Determine the (X, Y) coordinate at the center of the cell enclosing the given text.  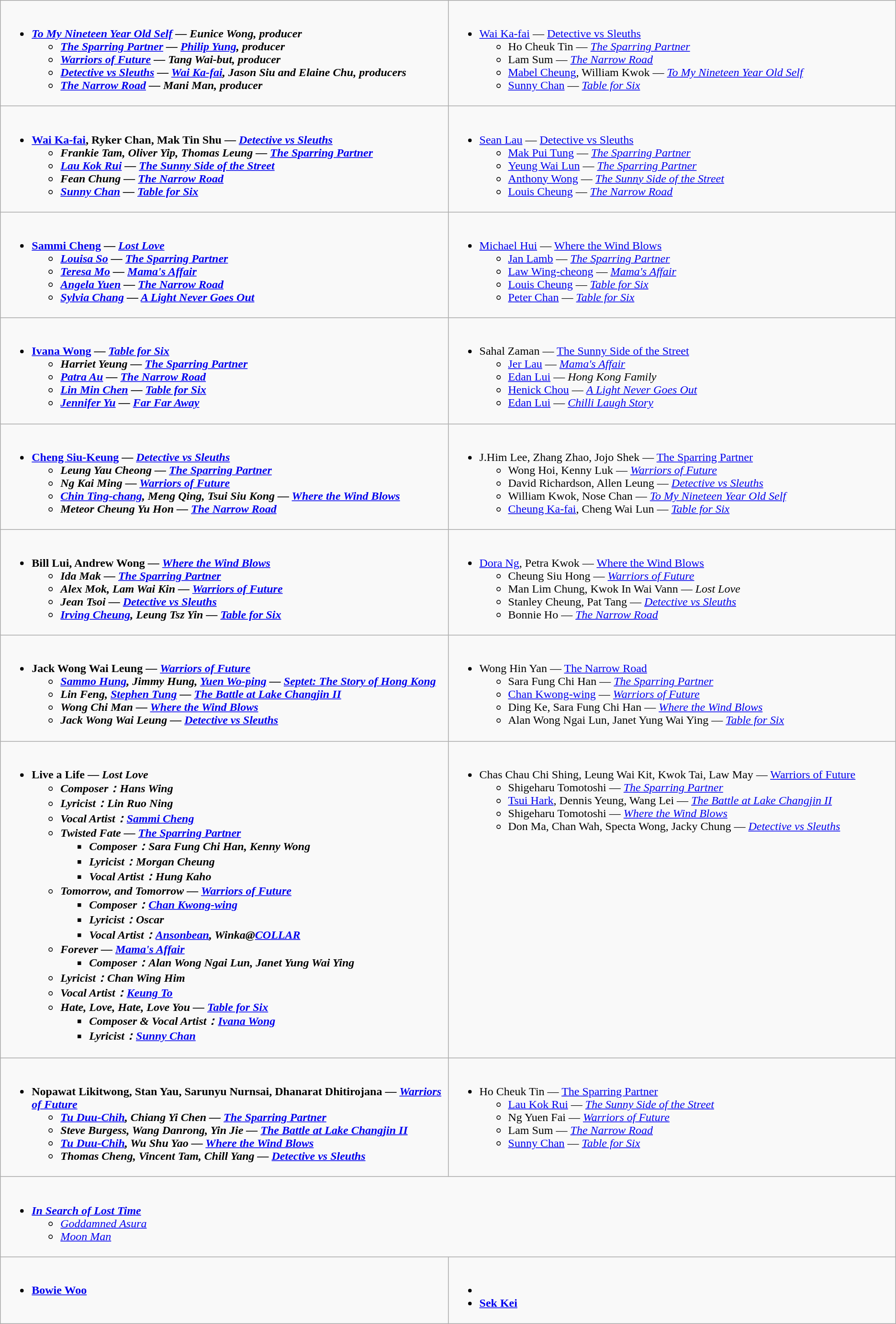
In Search of Lost Time Goddamned Asura Moon Man (448, 1217)
Sek Kei (672, 1290)
Ivana Wong — Table for SixHarriet Yeung — The Sparring PartnerPatra Au — The Narrow RoadLin Min Chen — Table for SixJennifer Yu — Far Far Away (224, 370)
Bowie Woo (224, 1290)
Sammi Cheng — Lost LoveLouisa So — The Sparring PartnerTeresa Mo — Mama's AffairAngela Yuen — The Narrow RoadSylvia Chang — A Light Never Goes Out (224, 265)
